Extract the (X, Y) coordinate from the center of the cell holding the provided text.  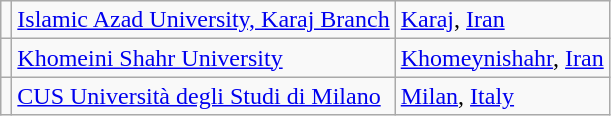
Milan, Italy (502, 96)
CUS Università degli Studi di Milano (204, 96)
Islamic Azad University, Karaj Branch (204, 20)
Karaj, Iran (502, 20)
Khomeini Shahr University (204, 58)
Khomeynishahr, Iran (502, 58)
